Scan for the cell matching the given text and deliver its (x, y) coordinate at center. 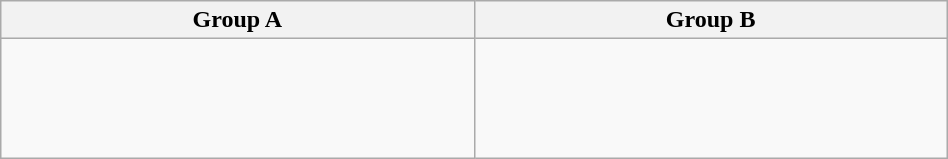
Group B (710, 20)
Group A (238, 20)
